Determine the [x, y] coordinate at the center of the cell enclosing the given text.  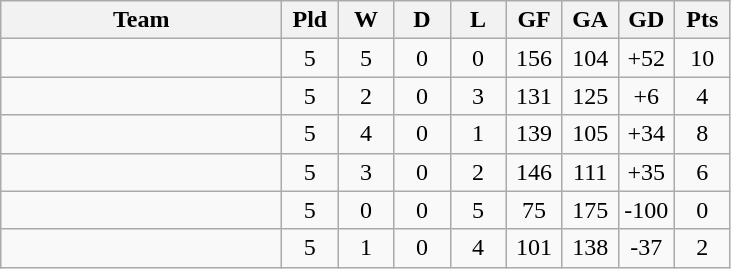
-37 [646, 248]
131 [534, 96]
104 [590, 58]
10 [702, 58]
+52 [646, 58]
L [478, 20]
-100 [646, 210]
156 [534, 58]
+6 [646, 96]
111 [590, 172]
8 [702, 134]
138 [590, 248]
+34 [646, 134]
GF [534, 20]
W [366, 20]
146 [534, 172]
GD [646, 20]
139 [534, 134]
+35 [646, 172]
Pts [702, 20]
Pld [310, 20]
101 [534, 248]
105 [590, 134]
175 [590, 210]
D [422, 20]
6 [702, 172]
Team [142, 20]
75 [534, 210]
GA [590, 20]
125 [590, 96]
